Determine the (x, y) coordinate at the center of the cell enclosing the given text.  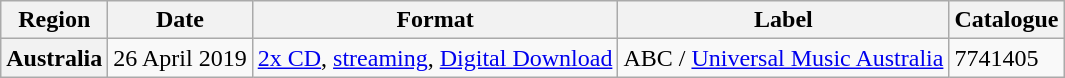
Australia (54, 58)
Region (54, 20)
2x CD, streaming, Digital Download (435, 58)
Catalogue (1006, 20)
26 April 2019 (180, 58)
Format (435, 20)
7741405 (1006, 58)
ABC / Universal Music Australia (784, 58)
Date (180, 20)
Label (784, 20)
